Extract the (X, Y) coordinate from the center of the cell holding the provided text.  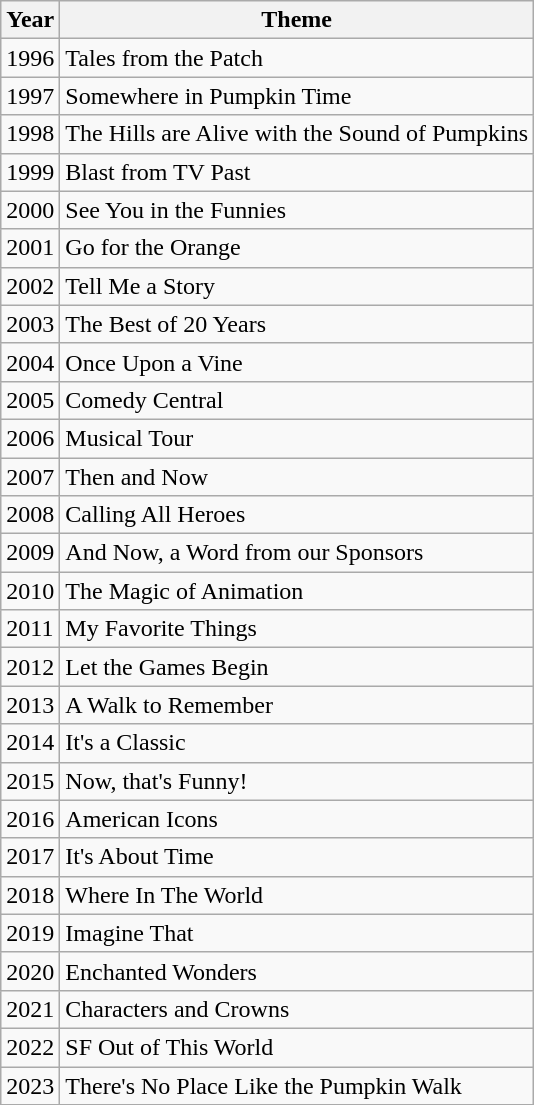
2004 (30, 362)
2008 (30, 515)
2009 (30, 553)
Now, that's Funny! (297, 781)
2010 (30, 591)
2003 (30, 324)
2005 (30, 400)
The Hills are Alive with the Sound of Pumpkins (297, 134)
SF Out of This World (297, 1047)
Enchanted Wonders (297, 971)
Somewhere in Pumpkin Time (297, 96)
2021 (30, 1009)
It's a Classic (297, 743)
Characters and Crowns (297, 1009)
2012 (30, 667)
Tales from the Patch (297, 58)
Year (30, 20)
2023 (30, 1085)
2014 (30, 743)
2000 (30, 210)
And Now, a Word from our Sponsors (297, 553)
Where In The World (297, 895)
Let the Games Begin (297, 667)
2017 (30, 857)
Tell Me a Story (297, 286)
It's About Time (297, 857)
American Icons (297, 819)
2002 (30, 286)
1997 (30, 96)
2011 (30, 629)
A Walk to Remember (297, 705)
1999 (30, 172)
Musical Tour (297, 438)
The Best of 20 Years (297, 324)
2001 (30, 248)
2020 (30, 971)
See You in the Funnies (297, 210)
2019 (30, 933)
Go for the Orange (297, 248)
2015 (30, 781)
Calling All Heroes (297, 515)
2006 (30, 438)
Imagine That (297, 933)
2018 (30, 895)
Then and Now (297, 477)
Once Upon a Vine (297, 362)
The Magic of Animation (297, 591)
1998 (30, 134)
2016 (30, 819)
1996 (30, 58)
Blast from TV Past (297, 172)
Theme (297, 20)
Comedy Central (297, 400)
My Favorite Things (297, 629)
2022 (30, 1047)
There's No Place Like the Pumpkin Walk (297, 1085)
2007 (30, 477)
2013 (30, 705)
